Determine the [x, y] coordinate at the center of the cell enclosing the given text.  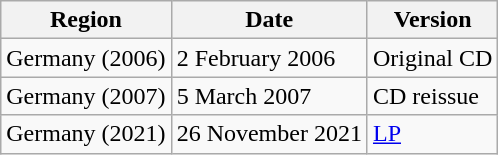
26 November 2021 [269, 134]
CD reissue [432, 96]
Region [86, 20]
2 February 2006 [269, 58]
Version [432, 20]
Original CD [432, 58]
Germany (2021) [86, 134]
Germany (2007) [86, 96]
Germany (2006) [86, 58]
Date [269, 20]
5 March 2007 [269, 96]
LP [432, 134]
